Provide the (X, Y) coordinate of the cell's center where the given text is located.  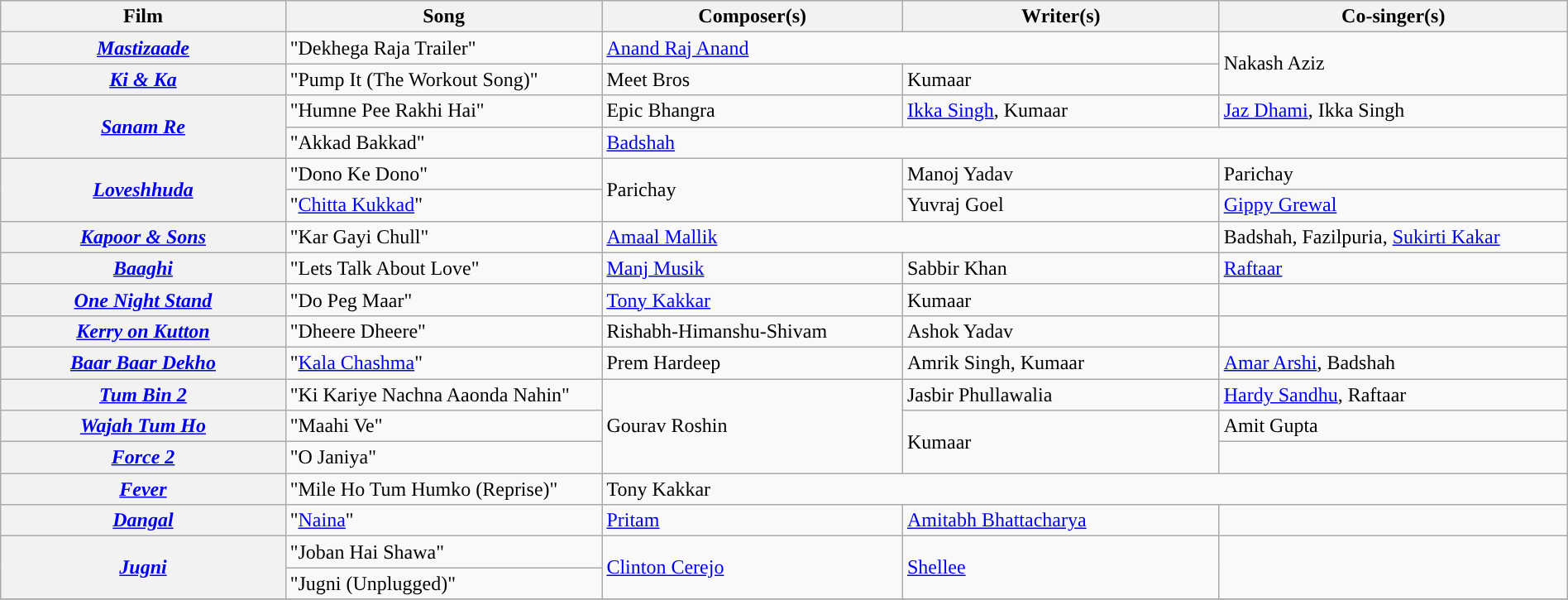
Manj Musik (753, 268)
"Naina" (443, 521)
Amit Gupta (1393, 426)
"Chitta Kukkad" (443, 205)
Manoj Yadav (1060, 174)
Amaal Mallik (911, 237)
Badshah (1085, 142)
Nakash Aziz (1393, 64)
Film (143, 17)
Jaz Dhami, Ikka Singh (1393, 111)
"Kala Chashma" (443, 362)
"Kar Gayi Chull" (443, 237)
"Akkad Bakkad" (443, 142)
"Mile Ho Tum Humko (Reprise)" (443, 489)
Amitabh Bhattacharya (1060, 521)
Dangal (143, 521)
Writer(s) (1060, 17)
Baaghi (143, 268)
Composer(s) (753, 17)
One Night Stand (143, 300)
Loveshhuda (143, 190)
Meet Bros (753, 79)
"Ki Kariye Nachna Aaonda Nahin" (443, 395)
Ki & Ka (143, 79)
Yuvraj Goel (1060, 205)
Ashok Yadav (1060, 331)
Kapoor & Sons (143, 237)
Sanam Re (143, 127)
Clinton Cerejo (753, 568)
Jasbir Phullawalia (1060, 395)
"Joban Hai Shawa" (443, 552)
Amar Arshi, Badshah (1393, 362)
Song (443, 17)
Shellee (1060, 568)
Ikka Singh, Kumaar (1060, 111)
Amrik Singh, Kumaar (1060, 362)
Gourav Roshin (753, 426)
Tum Bin 2 (143, 395)
"O Janiya" (443, 458)
Anand Raj Anand (911, 48)
"Dono Ke Dono" (443, 174)
Gippy Grewal (1393, 205)
Sabbir Khan (1060, 268)
Badshah, Fazilpuria, Sukirti Kakar (1393, 237)
"Pump It (The Workout Song)" (443, 79)
Raftaar (1393, 268)
Fever (143, 489)
Jugni (143, 568)
"Dheere Dheere" (443, 331)
"Jugni (Unplugged)" (443, 583)
Rishabh-Himanshu-Shivam (753, 331)
"Do Peg Maar" (443, 300)
Pritam (753, 521)
Epic Bhangra (753, 111)
"Maahi Ve" (443, 426)
Force 2 (143, 458)
Prem Hardeep (753, 362)
"Dekhega Raja Trailer" (443, 48)
Mastizaade (143, 48)
"Lets Talk About Love" (443, 268)
"Humne Pee Rakhi Hai" (443, 111)
Baar Baar Dekho (143, 362)
Hardy Sandhu, Raftaar (1393, 395)
Co-singer(s) (1393, 17)
Wajah Tum Ho (143, 426)
Kerry on Kutton (143, 331)
